Scan for the cell matching the given text and deliver its (X, Y) coordinate at center. 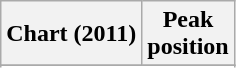
Chart (2011) (72, 34)
Peakposition (188, 34)
